Provide the (X, Y) coordinate of the cell's center where the given text is located.  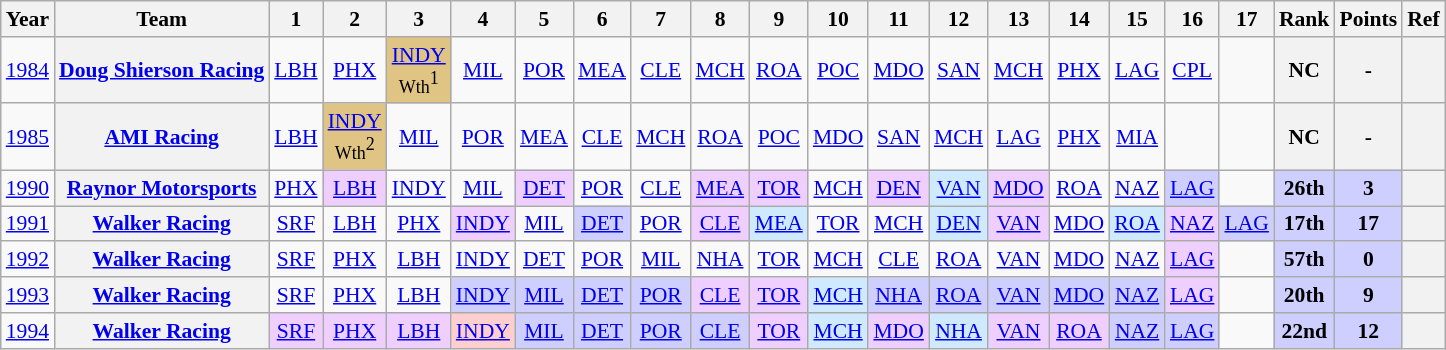
4 (483, 19)
MIA (1137, 138)
5 (544, 19)
1994 (28, 331)
Team (162, 19)
14 (1080, 19)
Ref (1423, 19)
15 (1137, 19)
INDYWth1 (419, 70)
1985 (28, 138)
Rank (1304, 19)
INDYWth2 (355, 138)
AMI Racing (162, 138)
1993 (28, 295)
20th (1304, 295)
22nd (1304, 331)
Doug Shierson Racing (162, 70)
1990 (28, 188)
2 (355, 19)
26th (1304, 188)
13 (1018, 19)
1 (296, 19)
17th (1304, 224)
Raynor Motorsports (162, 188)
1991 (28, 224)
10 (838, 19)
1992 (28, 260)
1984 (28, 70)
Year (28, 19)
11 (898, 19)
CPL (1192, 70)
57th (1304, 260)
0 (1368, 260)
16 (1192, 19)
Points (1368, 19)
8 (720, 19)
6 (602, 19)
7 (660, 19)
